Pinpoint the cell where the given text exists, returning its (X, Y) midpoint coordinate. 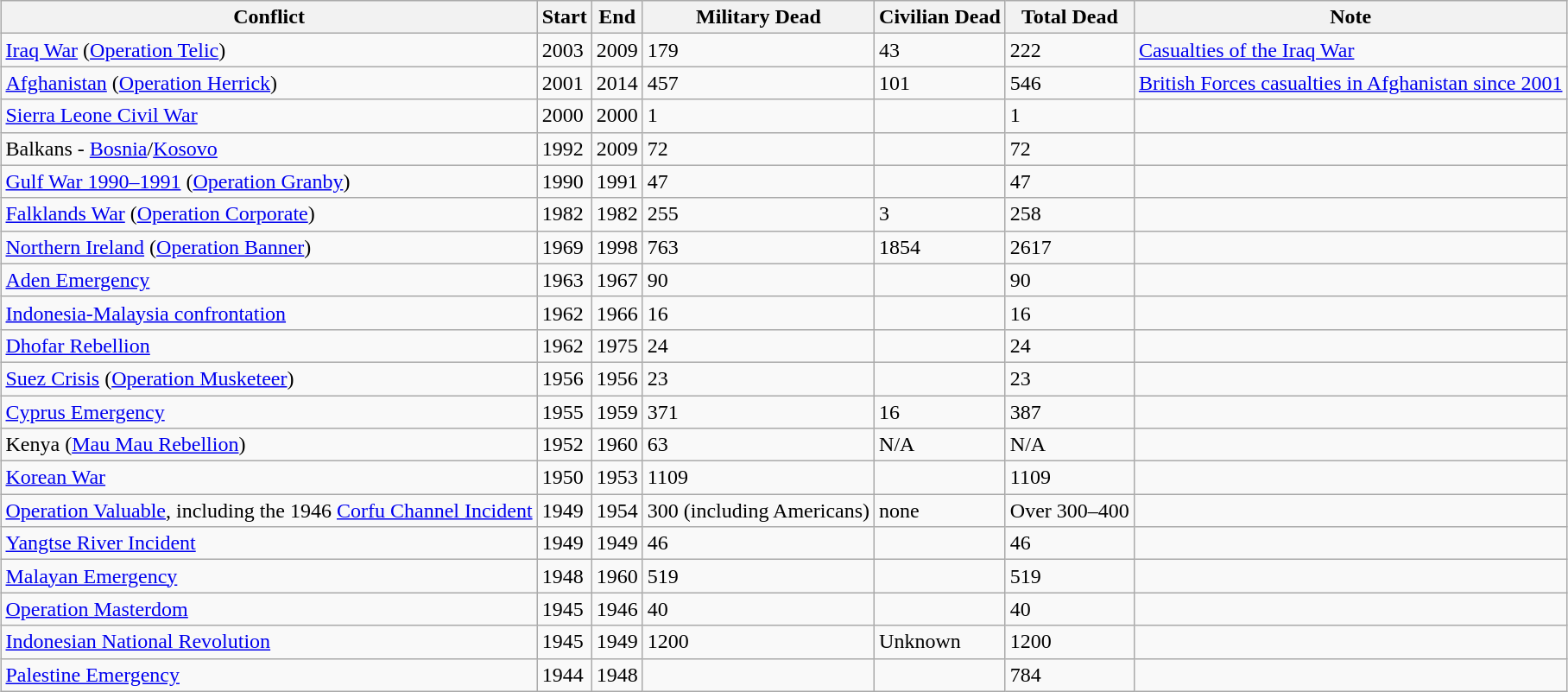
Cyprus Emergency (269, 412)
2001 (565, 83)
Sierra Leone Civil War (269, 116)
1959 (616, 412)
Iraq War (Operation Telic) (269, 50)
Total Dead (1069, 17)
222 (1069, 50)
Balkans - Bosnia/Kosovo (269, 149)
1946 (616, 609)
Palestine Emergency (269, 675)
Civilian Dead (940, 17)
763 (758, 247)
Aden Emergency (269, 280)
Northern Ireland (Operation Banner) (269, 247)
1990 (565, 181)
1969 (565, 247)
1854 (940, 247)
Note (1350, 17)
1952 (565, 445)
258 (1069, 214)
Unknown (940, 642)
Malayan Emergency (269, 576)
Over 300–400 (1069, 511)
none (940, 511)
1953 (616, 478)
Start (565, 17)
255 (758, 214)
Korean War (269, 478)
1944 (565, 675)
British Forces casualties in Afghanistan since 2001 (1350, 83)
Indonesian National Revolution (269, 642)
179 (758, 50)
1998 (616, 247)
Operation Valuable, including the 1946 Corfu Channel Incident (269, 511)
Falklands War (Operation Corporate) (269, 214)
1967 (616, 280)
546 (1069, 83)
1950 (565, 478)
Afghanistan (Operation Herrick) (269, 83)
Kenya (Mau Mau Rebellion) (269, 445)
457 (758, 83)
2014 (616, 83)
Conflict (269, 17)
43 (940, 50)
1991 (616, 181)
387 (1069, 412)
2003 (565, 50)
1966 (616, 313)
784 (1069, 675)
1954 (616, 511)
Yangtse River Incident (269, 543)
Operation Masterdom (269, 609)
Casualties of the Iraq War (1350, 50)
63 (758, 445)
Indonesia-Malaysia confrontation (269, 313)
End (616, 17)
Dhofar Rebellion (269, 346)
101 (940, 83)
300 (including Americans) (758, 511)
2617 (1069, 247)
1955 (565, 412)
1963 (565, 280)
1992 (565, 149)
Gulf War 1990–1991 (Operation Granby) (269, 181)
371 (758, 412)
1975 (616, 346)
Suez Crisis (Operation Musketeer) (269, 378)
3 (940, 214)
Military Dead (758, 17)
